Scan for the cell matching the given text and deliver its (X, Y) coordinate at center. 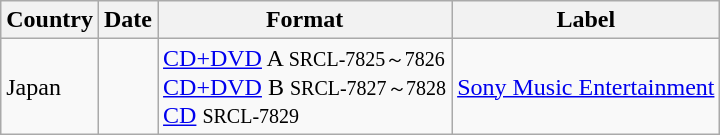
Sony Music Entertainment (586, 86)
Label (586, 20)
CD+DVD A SRCL-7825～7826 CD+DVD B SRCL-7827～7828CD SRCL-7829 (305, 86)
Format (305, 20)
Country (50, 20)
Date (128, 20)
Japan (50, 86)
